Search for the cell housing the specified text and yield its (X, Y) center coordinate. 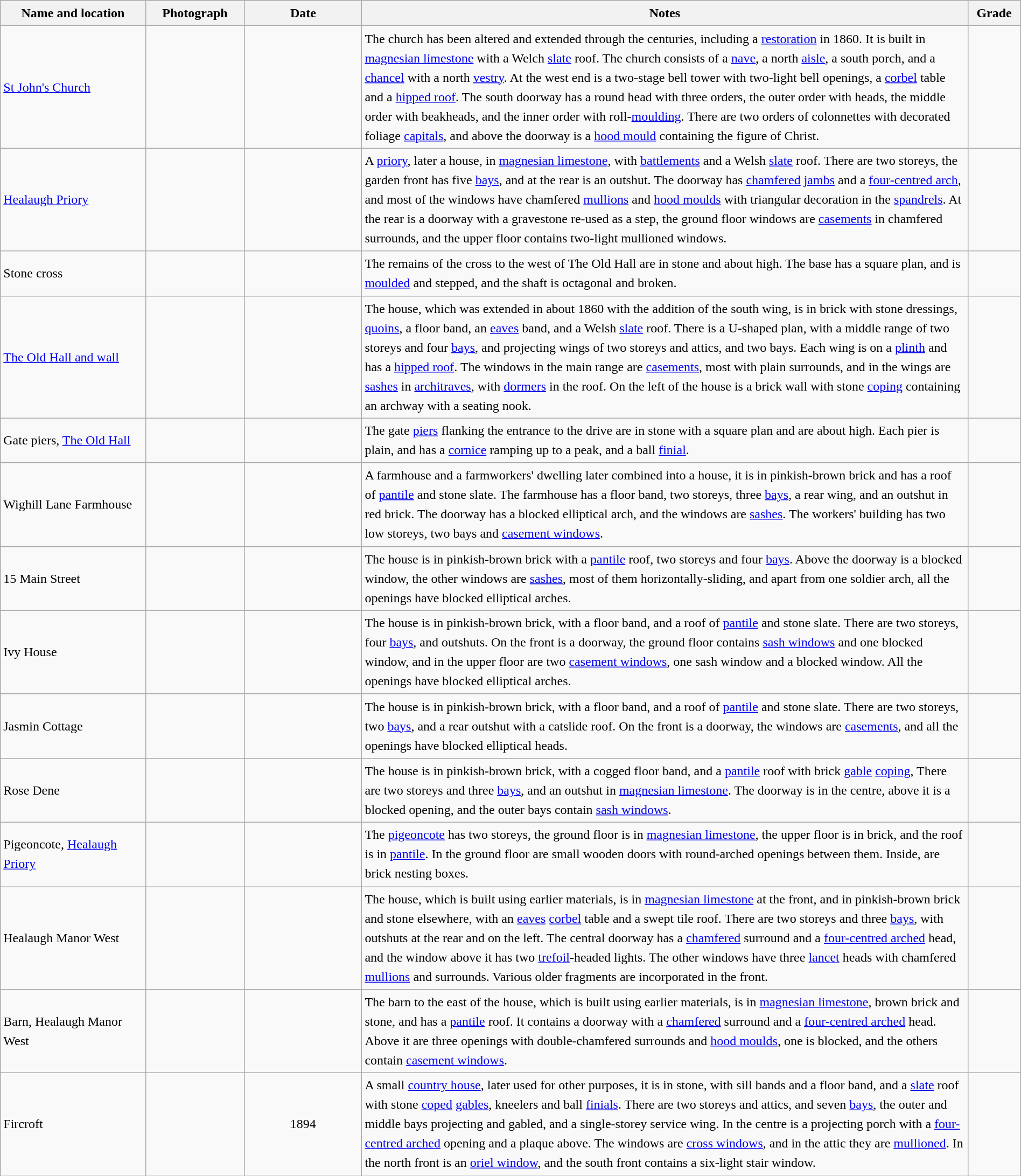
Notes (665, 13)
Wighill Lane Farmhouse (73, 504)
Jasmin Cottage (73, 726)
Healaugh Manor West (73, 938)
St John's Church (73, 87)
15 Main Street (73, 579)
Rose Dene (73, 790)
Pigeoncote, Healaugh Priory (73, 854)
Barn, Healaugh Manor West (73, 1031)
Stone cross (73, 274)
Healaugh Priory (73, 199)
Name and location (73, 13)
Photograph (195, 13)
Grade (994, 13)
Fircroft (73, 1125)
The Old Hall and wall (73, 357)
Gate piers, The Old Hall (73, 441)
Date (303, 13)
1894 (303, 1125)
Ivy House (73, 652)
